Extract the [X, Y] coordinate from the center of the cell holding the provided text.  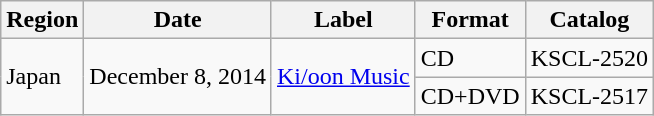
Catalog [589, 20]
Format [470, 20]
December 8, 2014 [178, 77]
KSCL-2520 [589, 58]
Date [178, 20]
CD [470, 58]
Japan [42, 77]
KSCL-2517 [589, 96]
Ki/oon Music [343, 77]
CD+DVD [470, 96]
Label [343, 20]
Region [42, 20]
